Extract the [X, Y] coordinate from the center of the cell holding the provided text.  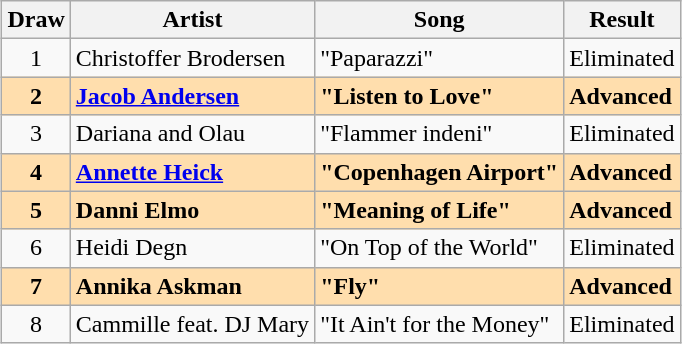
Heidi Degn [192, 248]
Annika Askman [192, 286]
"On Top of the World" [440, 248]
"Meaning of Life" [440, 210]
3 [36, 134]
"Listen to Love" [440, 96]
5 [36, 210]
Dariana and Olau [192, 134]
Artist [192, 20]
Annette Heick [192, 172]
Song [440, 20]
Danni Elmo [192, 210]
Draw [36, 20]
8 [36, 324]
Cammille feat. DJ Mary [192, 324]
Result [622, 20]
"Paparazzi" [440, 58]
"It Ain't for the Money" [440, 324]
"Flammer indeni" [440, 134]
Jacob Andersen [192, 96]
4 [36, 172]
Christoffer Brodersen [192, 58]
"Copenhagen Airport" [440, 172]
2 [36, 96]
1 [36, 58]
6 [36, 248]
7 [36, 286]
"Fly" [440, 286]
